Capture the cell that displays the provided text and extract its [X, Y] central coordinate. 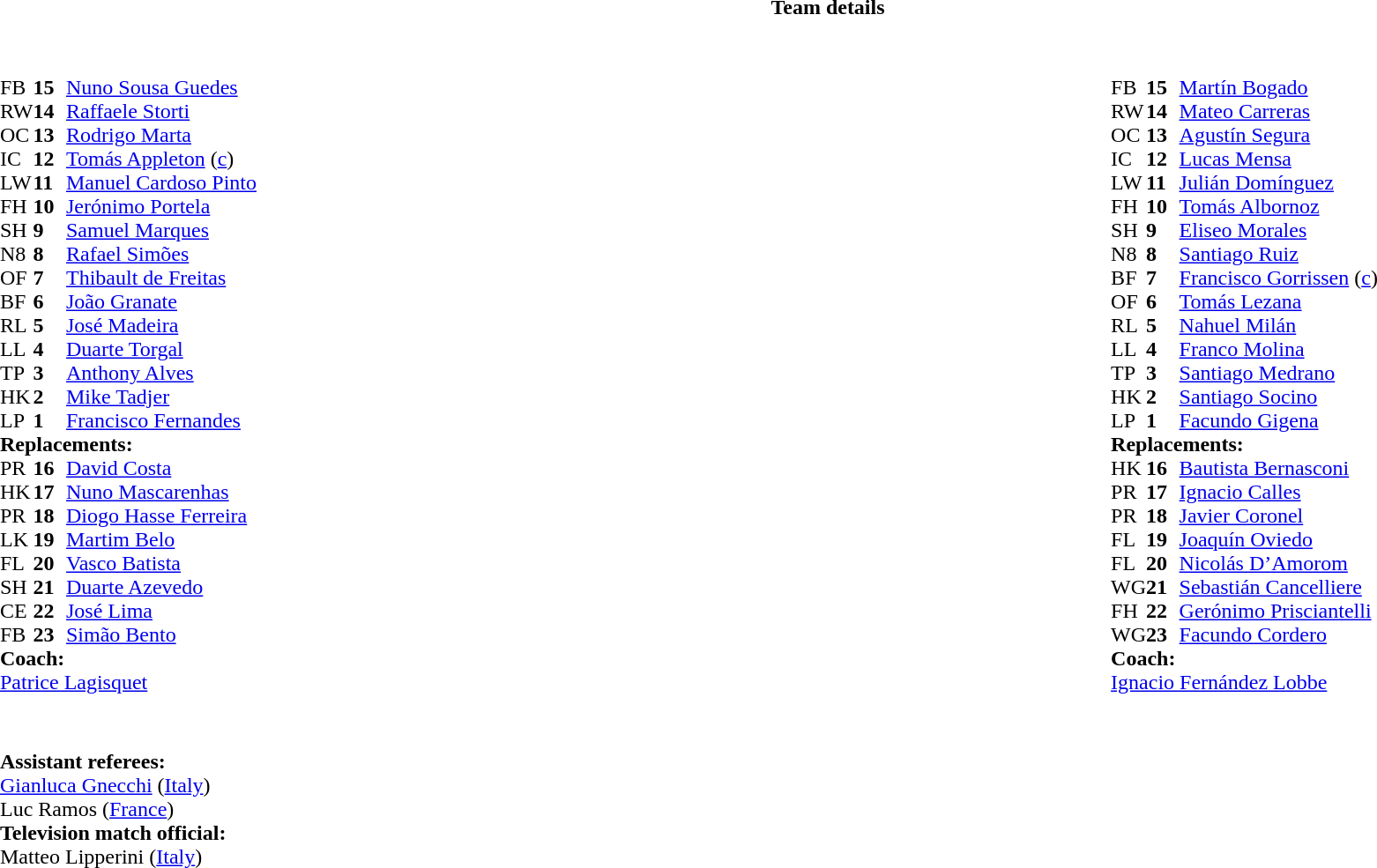
Martim Belo [161, 539]
Rodrigo Marta [161, 136]
Raffaele Storti [161, 111]
Patrice Lagisquet [129, 682]
Rafael Simões [161, 254]
João Granate [161, 301]
Nuno Mascarenhas [161, 492]
Thibault de Freitas [161, 278]
Duarte Azevedo [161, 587]
Nuno Sousa Guedes [161, 88]
Tomás Appleton (c) [161, 159]
Coach: [129, 659]
Anthony Alves [161, 374]
CE [17, 612]
Duarte Torgal [161, 349]
Francisco Fernandes [161, 421]
José Madeira [161, 326]
David Costa [161, 469]
Jerónimo Portela [161, 206]
Diogo Hasse Ferreira [161, 516]
Samuel Marques [161, 231]
Replacements: [129, 444]
Simão Bento [161, 634]
Vasco Batista [161, 564]
LK [17, 539]
Mike Tadjer [161, 397]
Manuel Cardoso Pinto [161, 183]
José Lima [161, 612]
